For the text-containing cell, return its midpoint in (X, Y) coordinate format. 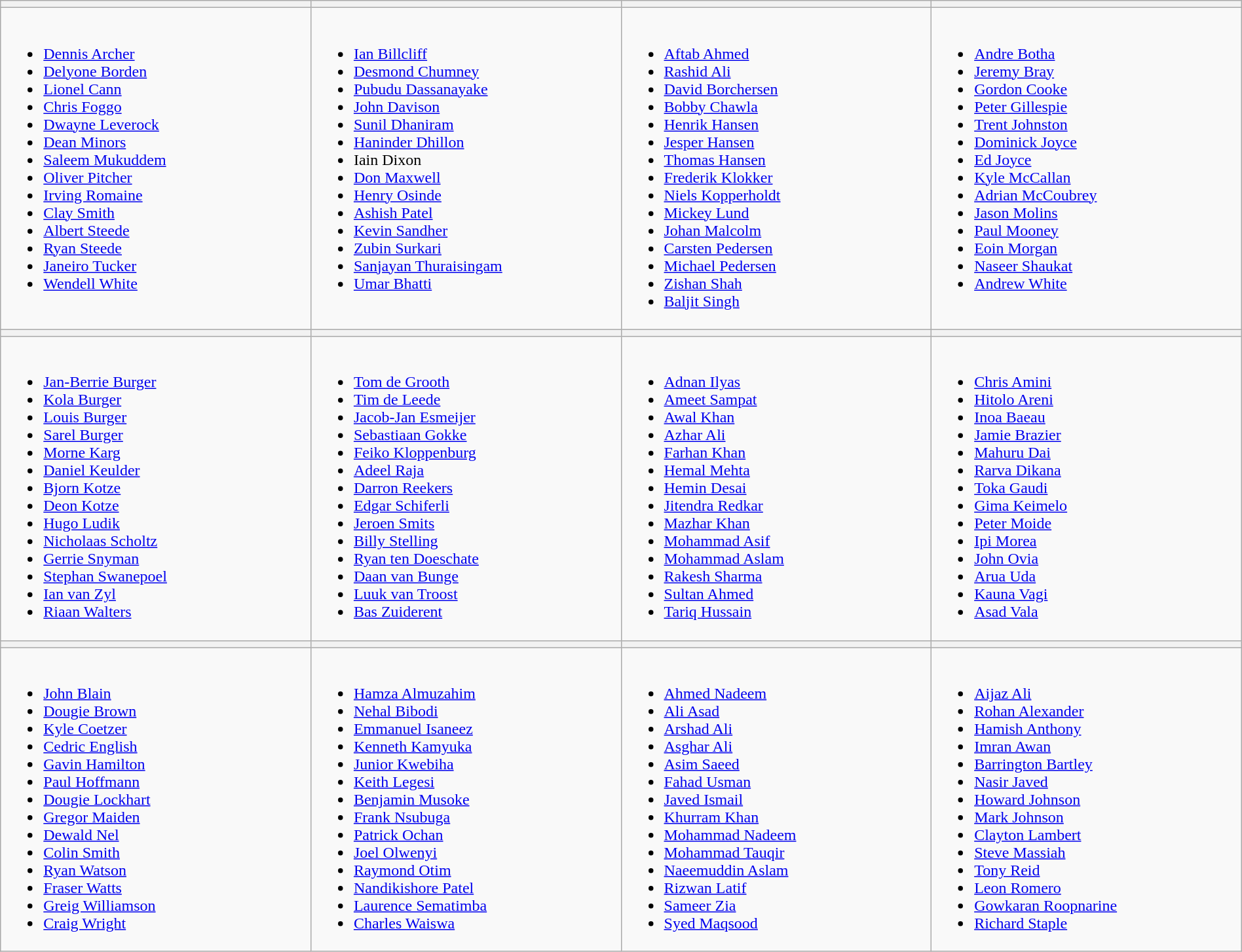
Chris AminiHitolo AreniInoa BaeauJamie BrazierMahuru DaiRarva DikanaToka GaudiGima KeimeloPeter MoideIpi MoreaJohn OviaArua UdaKauna VagiAsad Vala (1087, 488)
